Provide the [X, Y] coordinate of the cell's center where the given text is located.  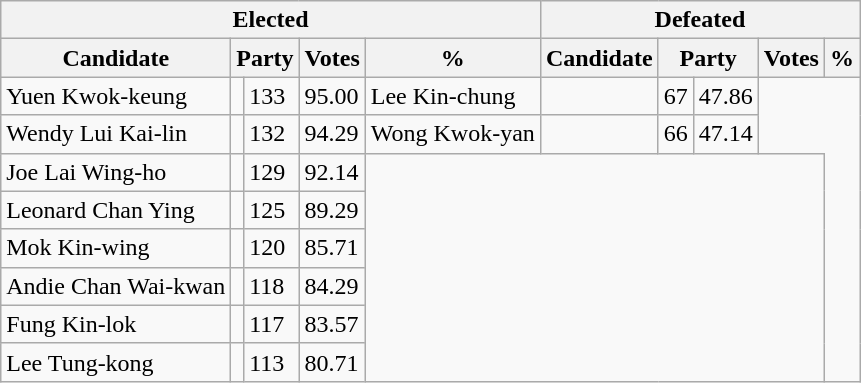
125 [272, 210]
Lee Tung-kong [116, 362]
89.29 [332, 210]
132 [272, 134]
Defeated [700, 20]
84.29 [332, 286]
Lee Kin-chung [452, 96]
67 [676, 96]
83.57 [332, 324]
Wendy Lui Kai-lin [116, 134]
Andie Chan Wai-kwan [116, 286]
47.14 [726, 134]
94.29 [332, 134]
66 [676, 134]
Joe Lai Wing-ho [116, 172]
118 [272, 286]
80.71 [332, 362]
Mok Kin-wing [116, 248]
Elected [271, 20]
133 [272, 96]
Yuen Kwok-keung [116, 96]
113 [272, 362]
Wong Kwok-yan [452, 134]
47.86 [726, 96]
95.00 [332, 96]
129 [272, 172]
120 [272, 248]
Leonard Chan Ying [116, 210]
85.71 [332, 248]
92.14 [332, 172]
117 [272, 324]
Fung Kin-lok [116, 324]
